Search for the cell housing the specified text and yield its [x, y] center coordinate. 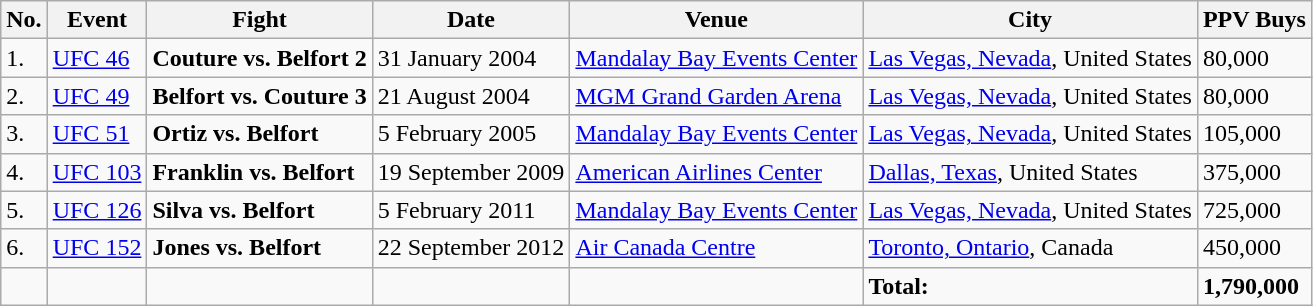
Venue [716, 20]
1. [24, 58]
3. [24, 134]
UFC 46 [97, 58]
31 January 2004 [471, 58]
19 September 2009 [471, 172]
American Airlines Center [716, 172]
4. [24, 172]
Air Canada Centre [716, 248]
5 February 2005 [471, 134]
UFC 152 [97, 248]
Franklin vs. Belfort [260, 172]
375,000 [1254, 172]
2. [24, 96]
Jones vs. Belfort [260, 248]
UFC 103 [97, 172]
5 February 2011 [471, 210]
UFC 126 [97, 210]
Event [97, 20]
22 September 2012 [471, 248]
5. [24, 210]
Total: [1030, 286]
6. [24, 248]
105,000 [1254, 134]
Date [471, 20]
Ortiz vs. Belfort [260, 134]
PPV Buys [1254, 20]
21 August 2004 [471, 96]
725,000 [1254, 210]
Belfort vs. Couture 3 [260, 96]
No. [24, 20]
City [1030, 20]
MGM Grand Garden Arena [716, 96]
Fight [260, 20]
Toronto, Ontario, Canada [1030, 248]
UFC 49 [97, 96]
1,790,000 [1254, 286]
Couture vs. Belfort 2 [260, 58]
UFC 51 [97, 134]
Dallas, Texas, United States [1030, 172]
450,000 [1254, 248]
Silva vs. Belfort [260, 210]
